Scan for the cell matching the given text and deliver its (X, Y) coordinate at center. 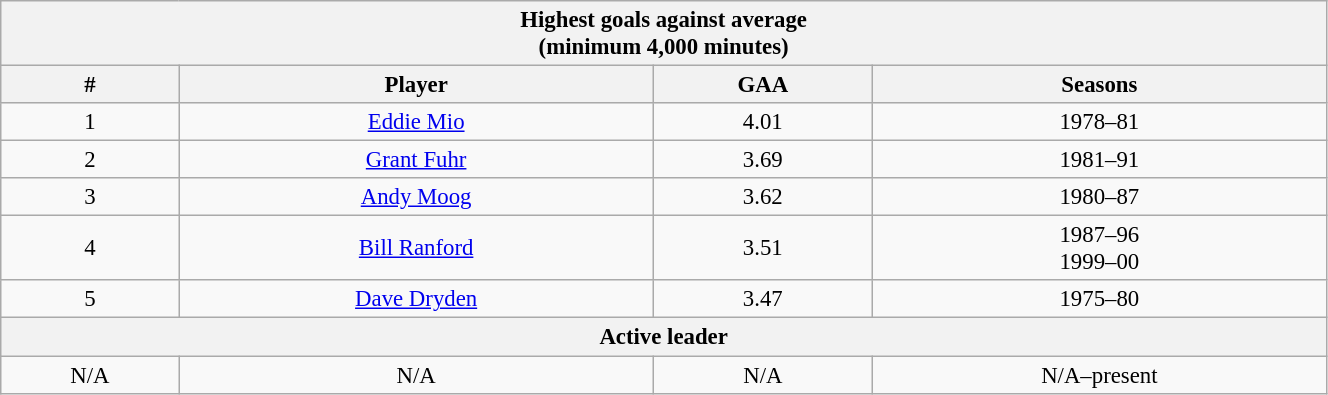
Active leader (664, 337)
Seasons (1099, 85)
Bill Ranford (416, 248)
1975–80 (1099, 299)
N/A–present (1099, 375)
3.47 (762, 299)
GAA (762, 85)
Highest goals against average(minimum 4,000 minutes) (664, 34)
3 (90, 197)
Dave Dryden (416, 299)
1987–961999–00 (1099, 248)
3.69 (762, 160)
5 (90, 299)
3.51 (762, 248)
4 (90, 248)
1981–91 (1099, 160)
1 (90, 122)
2 (90, 160)
# (90, 85)
Player (416, 85)
Eddie Mio (416, 122)
1978–81 (1099, 122)
1980–87 (1099, 197)
Grant Fuhr (416, 160)
Andy Moog (416, 197)
3.62 (762, 197)
4.01 (762, 122)
